Find where the given text appears and provide that cell's center as (X, Y) coordinate. 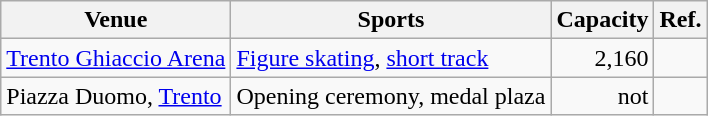
not (602, 96)
Piazza Duomo, Trento (116, 96)
2,160 (602, 58)
Trento Ghiaccio Arena (116, 58)
Opening ceremony, medal plaza (391, 96)
Venue (116, 20)
Ref. (680, 20)
Capacity (602, 20)
Sports (391, 20)
Figure skating, short track (391, 58)
